Extract the (X, Y) coordinate from the center of the cell holding the provided text.  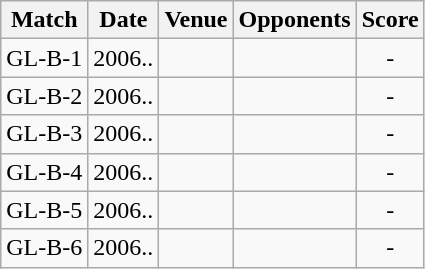
Opponents (294, 20)
Score (390, 20)
GL-B-3 (44, 134)
GL-B-5 (44, 210)
GL-B-4 (44, 172)
Date (124, 20)
GL-B-1 (44, 58)
Venue (196, 20)
Match (44, 20)
GL-B-2 (44, 96)
GL-B-6 (44, 248)
